Determine the (X, Y) coordinate at the center of the cell enclosing the given text.  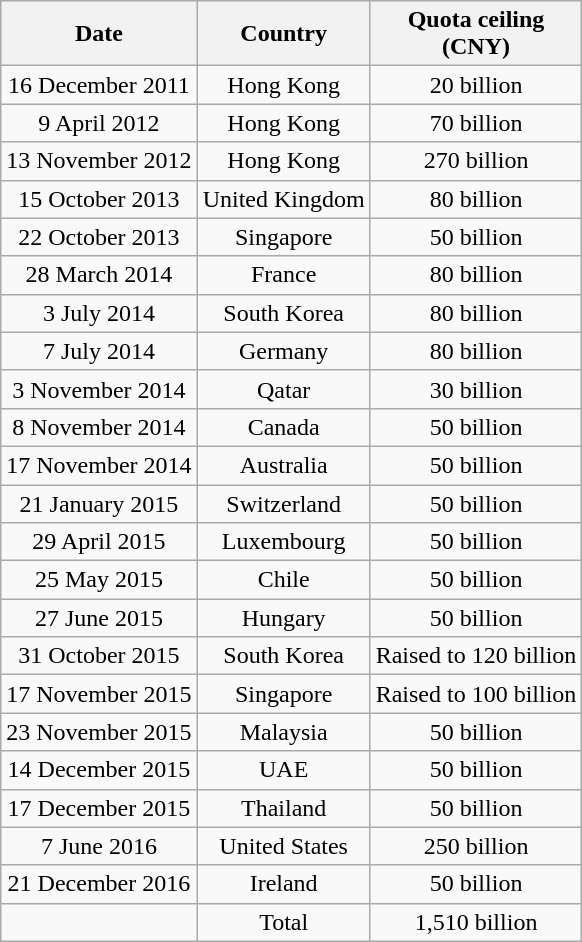
21 December 2016 (99, 884)
Thailand (284, 808)
9 April 2012 (99, 123)
Total (284, 922)
Luxembourg (284, 542)
16 December 2011 (99, 85)
13 November 2012 (99, 161)
1,510 billion (476, 922)
Date (99, 34)
Hungary (284, 618)
20 billion (476, 85)
7 June 2016 (99, 846)
Ireland (284, 884)
Quota ceiling (CNY) (476, 34)
3 November 2014 (99, 389)
17 December 2015 (99, 808)
Malaysia (284, 732)
21 January 2015 (99, 503)
Raised to 120 billion (476, 656)
Raised to 100 billion (476, 694)
270 billion (476, 161)
28 March 2014 (99, 275)
17 November 2014 (99, 465)
Canada (284, 427)
Country (284, 34)
Qatar (284, 389)
23 November 2015 (99, 732)
Chile (284, 580)
United Kingdom (284, 199)
22 October 2013 (99, 237)
7 July 2014 (99, 351)
17 November 2015 (99, 694)
United States (284, 846)
3 July 2014 (99, 313)
31 October 2015 (99, 656)
14 December 2015 (99, 770)
30 billion (476, 389)
29 April 2015 (99, 542)
15 October 2013 (99, 199)
8 November 2014 (99, 427)
Australia (284, 465)
Germany (284, 351)
27 June 2015 (99, 618)
250 billion (476, 846)
Switzerland (284, 503)
70 billion (476, 123)
UAE (284, 770)
France (284, 275)
25 May 2015 (99, 580)
